Detect which cell encompasses the target text, then output its (x, y) center coordinate. 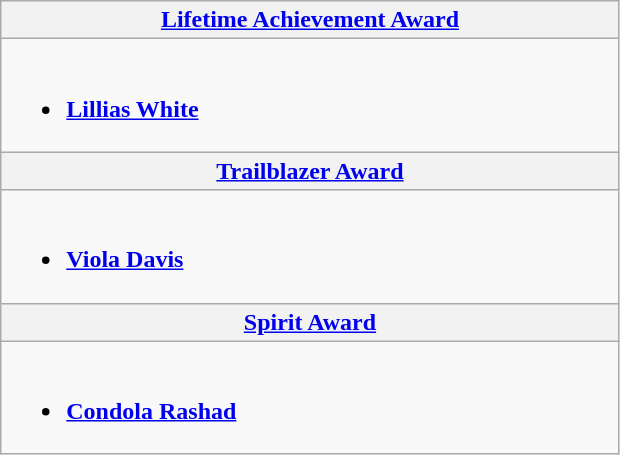
Lifetime Achievement Award (310, 20)
Lillias White (310, 96)
Condola Rashad (310, 398)
Viola Davis (310, 246)
Spirit Award (310, 322)
Trailblazer Award (310, 171)
